Search for the cell housing the specified text and yield its [X, Y] center coordinate. 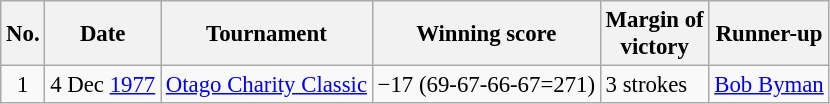
No. [23, 34]
Otago Charity Classic [266, 85]
Tournament [266, 34]
Bob Byman [769, 85]
4 Dec 1977 [103, 85]
Date [103, 34]
−17 (69-67-66-67=271) [486, 85]
Runner-up [769, 34]
3 strokes [654, 85]
Margin ofvictory [654, 34]
1 [23, 85]
Winning score [486, 34]
